Return (x, y) of the center of cell containing provided text 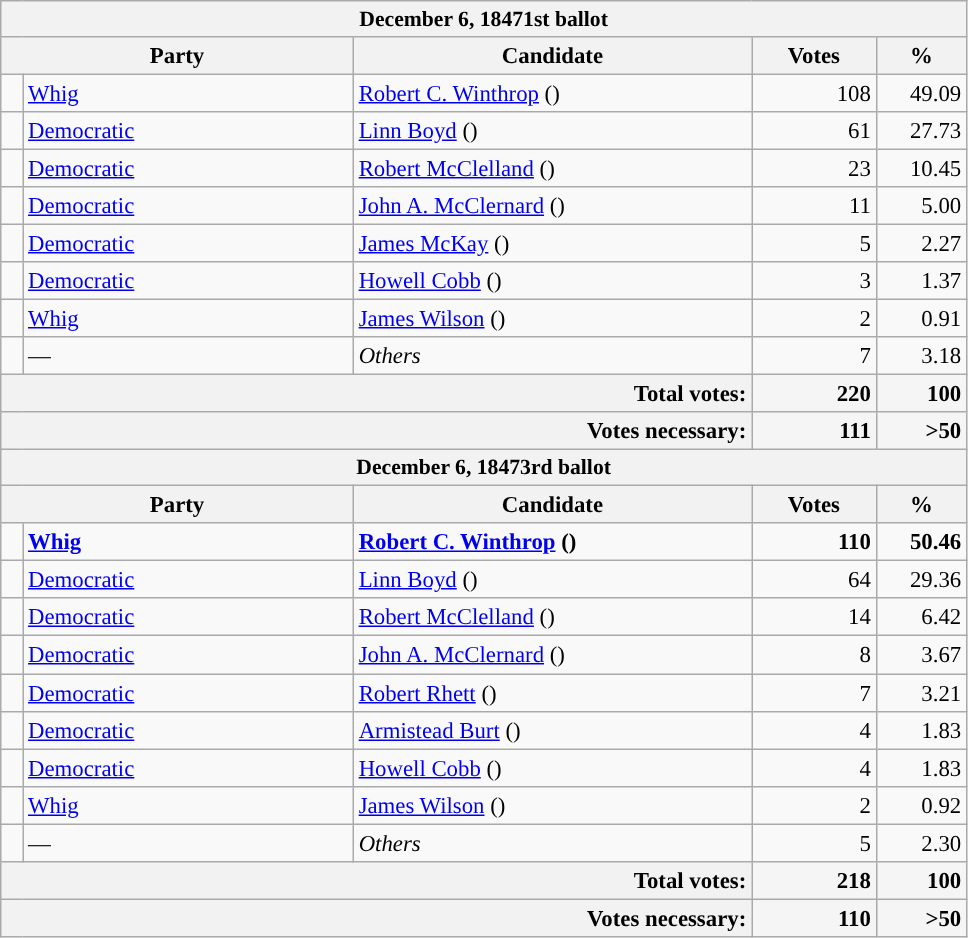
Robert Rhett () (552, 693)
8 (814, 655)
6.42 (921, 617)
49.09 (921, 93)
220 (814, 394)
3.67 (921, 655)
1.37 (921, 281)
23 (814, 168)
2.27 (921, 244)
218 (814, 881)
64 (814, 580)
11 (814, 206)
James McKay () (552, 244)
2.30 (921, 843)
29.36 (921, 580)
0.92 (921, 805)
27.73 (921, 131)
3.18 (921, 356)
14 (814, 617)
3.21 (921, 693)
3 (814, 281)
108 (814, 93)
50.46 (921, 542)
0.91 (921, 319)
111 (814, 431)
Armistead Burt () (552, 730)
61 (814, 131)
December 6, 18471st ballot (484, 19)
5.00 (921, 206)
10.45 (921, 168)
December 6, 18473rd ballot (484, 468)
